From the cell containing the given text, extract its center point as [x, y] coordinate. 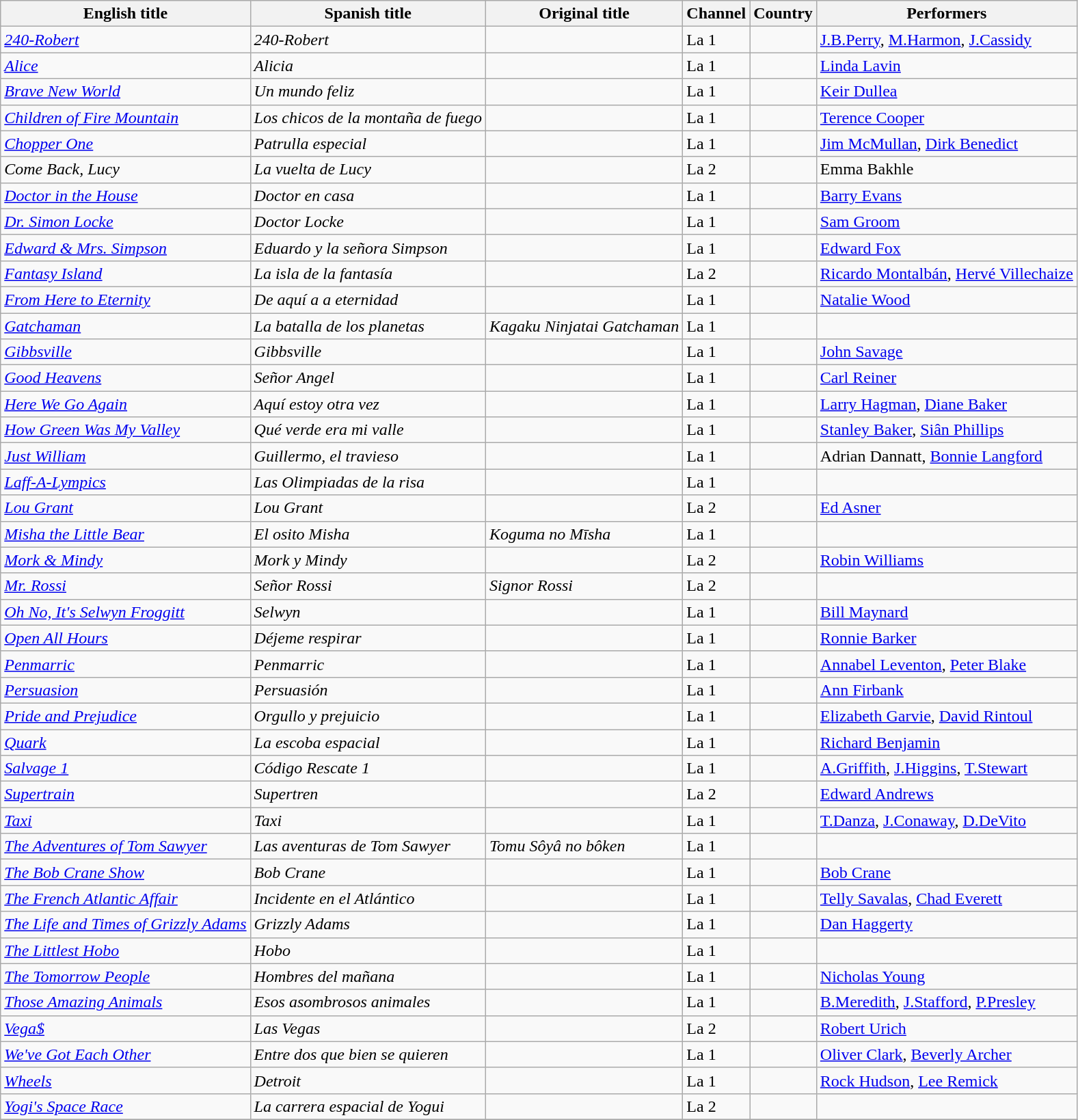
Good Heavens [126, 378]
Las Vegas [368, 1028]
Orgullo y prejuicio [368, 716]
Aquí estoy otra vez [368, 404]
The Bob Crane Show [126, 872]
The French Atlantic Affair [126, 898]
El osito Misha [368, 534]
Original title [584, 14]
Las aventuras de Tom Sawyer [368, 846]
Persuasión [368, 690]
Misha the Little Bear [126, 534]
Open All Hours [126, 638]
Gatchaman [126, 326]
Linda Lavin [946, 66]
Chopper One [126, 144]
Edward Fox [946, 248]
Emma Bakhle [946, 170]
Channel [716, 14]
John Savage [946, 352]
Mork & Mindy [126, 560]
Those Amazing Animals [126, 1002]
Oliver Clark, Beverly Archer [946, 1054]
Doctor en casa [368, 196]
Entre dos que bien se quieren [368, 1054]
Richard Benjamin [946, 742]
La carrera espacial de Yogui [368, 1106]
J.B.Perry, M.Harmon, J.Cassidy [946, 40]
Incidente en el Atlántico [368, 898]
Detroit [368, 1080]
Ann Firbank [946, 690]
Laff-A-Lympics [126, 482]
Quark [126, 742]
Alicia [368, 66]
Mr. Rossi [126, 586]
Un mundo feliz [368, 92]
English title [126, 14]
Performers [946, 14]
Dan Haggerty [946, 924]
Brave New World [126, 92]
Tomu Sôyâ no bôken [584, 846]
Nicholas Young [946, 976]
Doctor in the House [126, 196]
Alice [126, 66]
Señor Angel [368, 378]
Dr. Simon Locke [126, 222]
La isla de la fantasía [368, 274]
Las Olimpiadas de la risa [368, 482]
Robin Williams [946, 560]
Hobo [368, 950]
Stanley Baker, Siân Phillips [946, 430]
Vega$ [126, 1028]
Jim McMullan, Dirk Benedict [946, 144]
How Green Was My Valley [126, 430]
Edward Andrews [946, 795]
We've Got Each Other [126, 1054]
The Adventures of Tom Sawyer [126, 846]
Doctor Locke [368, 222]
Annabel Leventon, Peter Blake [946, 664]
Natalie Wood [946, 299]
B.Meredith, J.Stafford, P.Presley [946, 1002]
Patrulla especial [368, 144]
Koguma no Mīsha [584, 534]
Adrian Dannatt, Bonnie Langford [946, 456]
Terence Cooper [946, 118]
Supertrain [126, 795]
Larry Hagman, Diane Baker [946, 404]
Just William [126, 456]
Salvage 1 [126, 769]
Ricardo Montalbán, Hervé Villechaize [946, 274]
Oh No, It's Selwyn Froggitt [126, 612]
Wheels [126, 1080]
Déjeme respirar [368, 638]
Guillermo, el travieso [368, 456]
T.Danza, J.Conaway, D.DeVito [946, 821]
Barry Evans [946, 196]
Robert Urich [946, 1028]
Come Back, Lucy [126, 170]
The Life and Times of Grizzly Adams [126, 924]
Supertren [368, 795]
Persuasion [126, 690]
Rock Hudson, Lee Remick [946, 1080]
Children of Fire Mountain [126, 118]
Código Rescate 1 [368, 769]
Grizzly Adams [368, 924]
Edward & Mrs. Simpson [126, 248]
Eduardo y la señora Simpson [368, 248]
Keir Dullea [946, 92]
Ed Asner [946, 508]
Here We Go Again [126, 404]
Fantasy Island [126, 274]
De aquí a a eternidad [368, 299]
Kagaku Ninjatai Gatchaman [584, 326]
Yogi's Space Race [126, 1106]
La vuelta de Lucy [368, 170]
Sam Groom [946, 222]
Signor Rossi [584, 586]
Hombres del mañana [368, 976]
La batalla de los planetas [368, 326]
Pride and Prejudice [126, 716]
The Littlest Hobo [126, 950]
The Tomorrow People [126, 976]
A.Griffith, J.Higgins, T.Stewart [946, 769]
Señor Rossi [368, 586]
Spanish title [368, 14]
Selwyn [368, 612]
Carl Reiner [946, 378]
Ronnie Barker [946, 638]
From Here to Eternity [126, 299]
Esos asombrosos animales [368, 1002]
Mork y Mindy [368, 560]
Telly Savalas, Chad Everett [946, 898]
La escoba espacial [368, 742]
Bill Maynard [946, 612]
Qué verde era mi valle [368, 430]
Los chicos de la montaña de fuego [368, 118]
Country [783, 14]
Elizabeth Garvie, David Rintoul [946, 716]
